Determine the (x, y) coordinate at the center of the cell enclosing the given text.  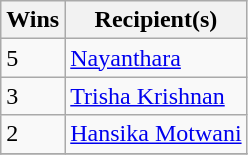
2 (33, 134)
3 (33, 96)
Hansika Motwani (156, 134)
Recipient(s) (156, 20)
Wins (33, 20)
Trisha Krishnan (156, 96)
Nayanthara (156, 58)
5 (33, 58)
